From the cell containing the given text, extract its center point as (x, y) coordinate. 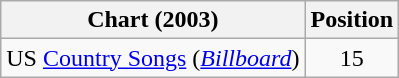
US Country Songs (Billboard) (153, 58)
15 (352, 58)
Position (352, 20)
Chart (2003) (153, 20)
